From the cell containing the given text, extract its center point as (X, Y) coordinate. 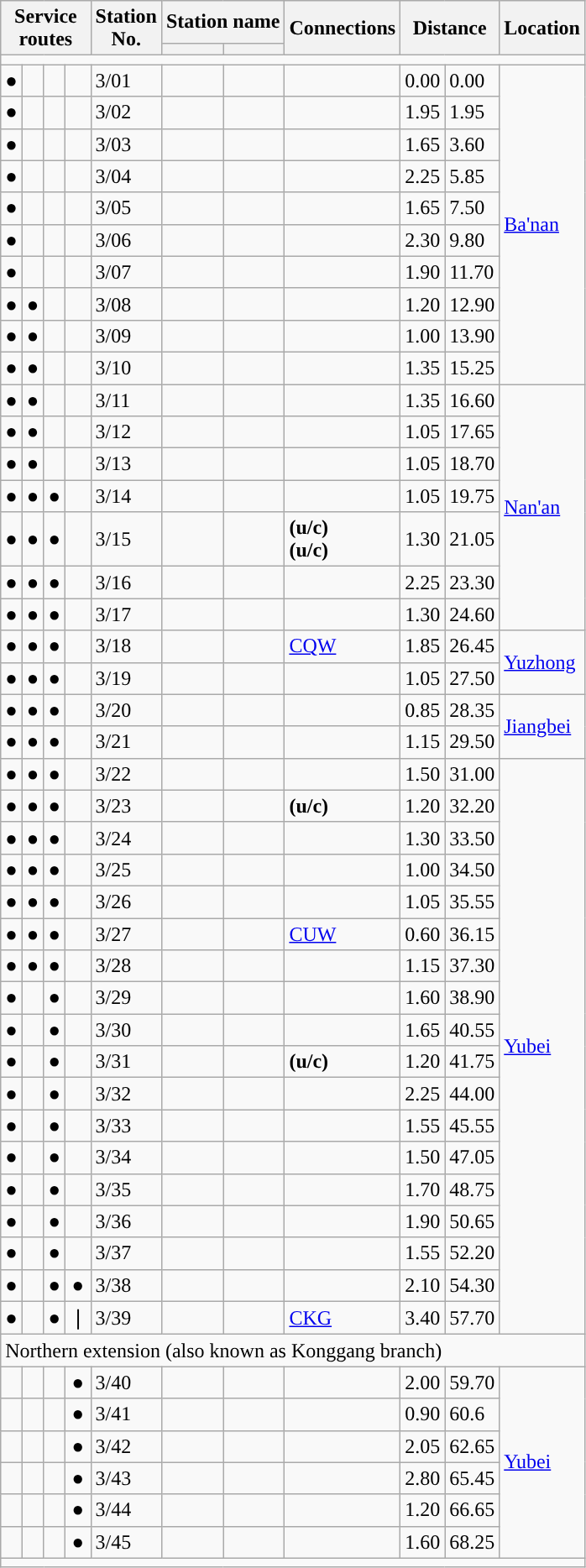
59.70 (472, 1382)
50.65 (472, 1221)
21.05 (472, 539)
23.30 (472, 583)
9.80 (472, 240)
3/10 (126, 368)
3/05 (126, 208)
54.30 (472, 1285)
3/21 (126, 742)
3/42 (126, 1446)
34.50 (472, 870)
Location (542, 29)
62.65 (472, 1446)
3/30 (126, 1030)
CUW (343, 934)
3/26 (126, 902)
1.85 (423, 646)
52.20 (472, 1253)
0.60 (423, 934)
68.25 (472, 1542)
13.90 (472, 336)
Serviceroutes (45, 29)
17.65 (472, 432)
3/19 (126, 678)
Northern extension (also known as Konggang branch) (293, 1351)
38.90 (472, 998)
3/06 (126, 240)
60.6 (472, 1414)
29.50 (472, 742)
StationNo. (126, 29)
3/41 (126, 1414)
28.35 (472, 710)
5.85 (472, 176)
2.10 (423, 1285)
3/15 (126, 539)
65.45 (472, 1478)
Station name (222, 22)
Connections (343, 29)
3/08 (126, 304)
3/40 (126, 1382)
32.20 (472, 806)
3/43 (126, 1478)
15.25 (472, 368)
3/32 (126, 1094)
Distance (450, 29)
3/39 (126, 1318)
0.90 (423, 1414)
3/35 (126, 1189)
3/14 (126, 496)
3/25 (126, 870)
3/13 (126, 464)
18.70 (472, 464)
3/24 (126, 838)
3/20 (126, 710)
CQW (343, 646)
12.90 (472, 304)
Ba'nan (542, 225)
16.60 (472, 400)
CKG (343, 1318)
57.70 (472, 1318)
3/36 (126, 1221)
24.60 (472, 614)
3/37 (126, 1253)
66.65 (472, 1510)
3/09 (126, 336)
2.05 (423, 1446)
3/02 (126, 112)
3/17 (126, 614)
3/11 (126, 400)
19.75 (472, 496)
3/04 (126, 176)
2.00 (423, 1382)
37.30 (472, 966)
45.55 (472, 1126)
47.05 (472, 1158)
3/28 (126, 966)
3/33 (126, 1126)
1.70 (423, 1189)
3/23 (126, 806)
11.70 (472, 272)
3/18 (126, 646)
Jiangbei (542, 726)
3/03 (126, 144)
7.50 (472, 208)
3.40 (423, 1318)
Yuzhong (542, 662)
36.15 (472, 934)
2.80 (423, 1478)
(u/c) (u/c) (343, 539)
0.85 (423, 710)
3/31 (126, 1062)
2.30 (423, 240)
3/22 (126, 774)
26.45 (472, 646)
3/38 (126, 1285)
3/12 (126, 432)
48.75 (472, 1189)
3.60 (472, 144)
3/27 (126, 934)
44.00 (472, 1094)
27.50 (472, 678)
3/44 (126, 1510)
3/29 (126, 998)
Nan'an (542, 507)
31.00 (472, 774)
3/34 (126, 1158)
3/01 (126, 81)
41.75 (472, 1062)
3/45 (126, 1542)
3/07 (126, 272)
❘ (77, 1318)
3/16 (126, 583)
33.50 (472, 838)
40.55 (472, 1030)
35.55 (472, 902)
